Find where the given text appears and provide that cell's center as [X, Y] coordinate. 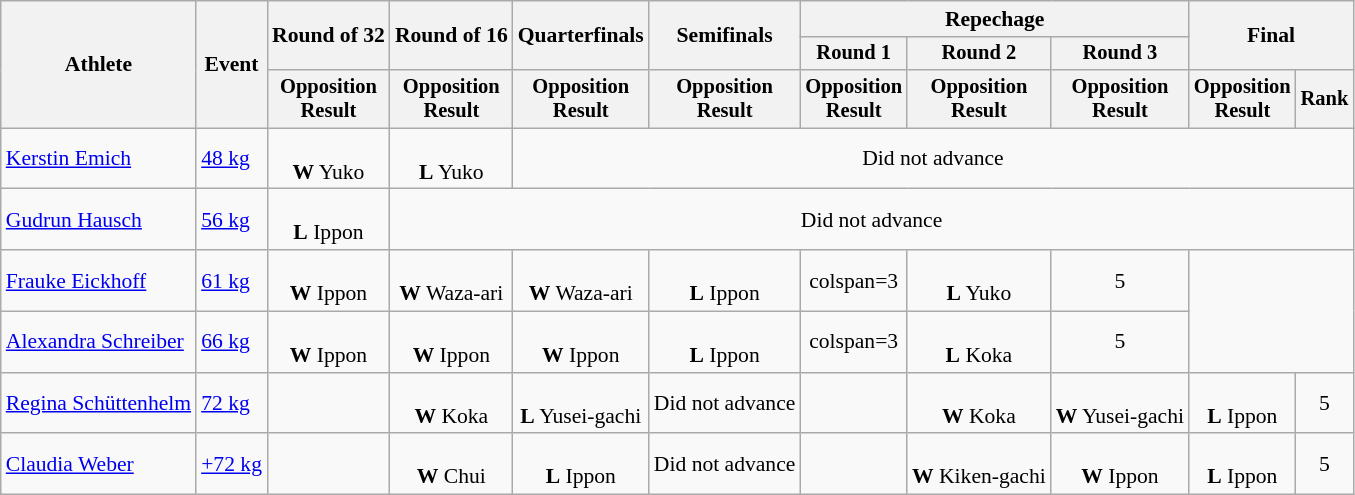
Regina Schüttenhelm [98, 404]
L Yusei-gachi [581, 404]
Quarterfinals [581, 36]
L Koka [979, 342]
W Kiken-gachi [979, 464]
Kerstin Emich [98, 158]
56 kg [232, 220]
W Yusei-gachi [1120, 404]
Rank [1325, 99]
Round 3 [1120, 54]
Claudia Weber [98, 464]
72 kg [232, 404]
W Chui [452, 464]
Final [1271, 36]
48 kg [232, 158]
Event [232, 64]
Round 2 [979, 54]
66 kg [232, 342]
Gudrun Hausch [98, 220]
Semifinals [725, 36]
W Yuko [328, 158]
Round 1 [854, 54]
Round of 32 [328, 36]
Athlete [98, 64]
+72 kg [232, 464]
Repechage [994, 19]
Round of 16 [452, 36]
Frauke Eickhoff [98, 280]
Alexandra Schreiber [98, 342]
61 kg [232, 280]
